Scan for the cell matching the given text and deliver its [X, Y] coordinate at center. 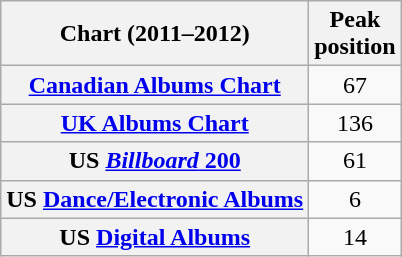
Canadian Albums Chart [155, 85]
Peakposition [355, 34]
61 [355, 161]
67 [355, 85]
UK Albums Chart [155, 123]
6 [355, 199]
US Digital Albums [155, 237]
14 [355, 237]
US Dance/Electronic Albums [155, 199]
136 [355, 123]
Chart (2011–2012) [155, 34]
US Billboard 200 [155, 161]
